Determine the (x, y) coordinate at the center of the cell enclosing the given text.  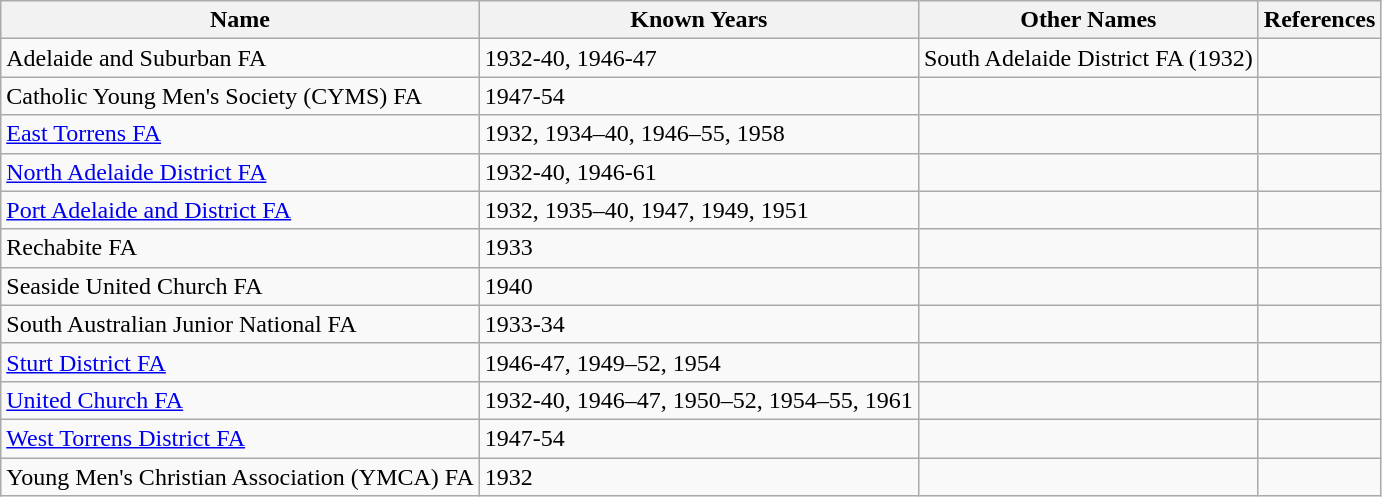
Port Adelaide and District FA (240, 210)
1940 (698, 286)
Known Years (698, 20)
Adelaide and Suburban FA (240, 58)
1932 (698, 477)
1932, 1935–40, 1947, 1949, 1951 (698, 210)
Name (240, 20)
Seaside United Church FA (240, 286)
West Torrens District FA (240, 438)
Catholic Young Men's Society (CYMS) FA (240, 96)
Other Names (1088, 20)
Sturt District FA (240, 362)
1933-34 (698, 324)
References (1320, 20)
1933 (698, 248)
1932, 1934–40, 1946–55, 1958 (698, 134)
1932-40, 1946–47, 1950–52, 1954–55, 1961 (698, 400)
North Adelaide District FA (240, 172)
Young Men's Christian Association (YMCA) FA (240, 477)
South Australian Junior National FA (240, 324)
1932-40, 1946-47 (698, 58)
1946-47, 1949–52, 1954 (698, 362)
East Torrens FA (240, 134)
United Church FA (240, 400)
1932-40, 1946-61 (698, 172)
South Adelaide District FA (1932) (1088, 58)
Rechabite FA (240, 248)
